Return (x, y) of the center of cell containing provided text 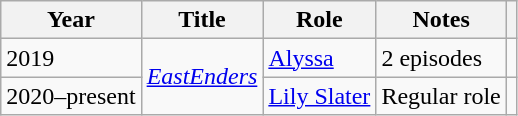
EastEnders (202, 77)
Title (202, 20)
Regular role (441, 96)
Notes (441, 20)
2020–present (71, 96)
Role (320, 20)
Lily Slater (320, 96)
Alyssa (320, 58)
Year (71, 20)
2019 (71, 58)
2 episodes (441, 58)
